Provide the [X, Y] coordinate of the cell's center where the given text is located.  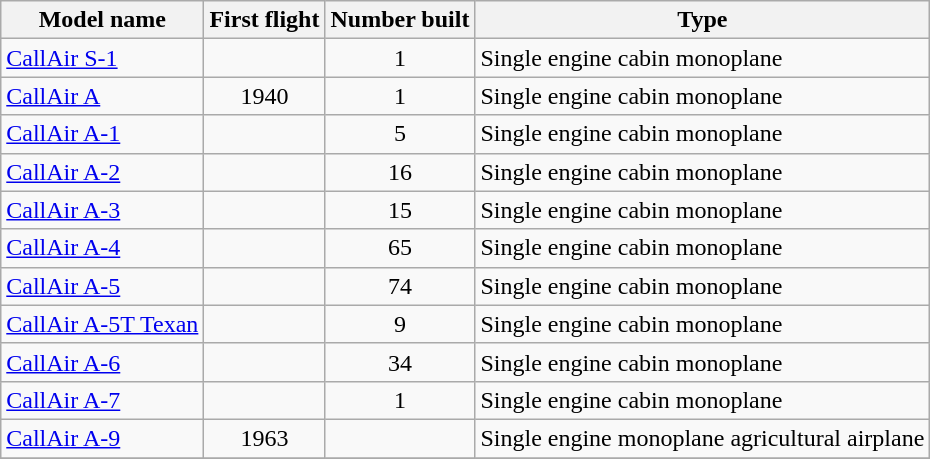
1963 [264, 438]
74 [400, 286]
CallAir S-1 [102, 58]
CallAir A-5T Texan [102, 324]
1940 [264, 96]
CallAir A-3 [102, 210]
CallAir A-7 [102, 400]
First flight [264, 20]
65 [400, 248]
Single engine monoplane agricultural airplane [702, 438]
9 [400, 324]
CallAir A-6 [102, 362]
5 [400, 134]
CallAir A-5 [102, 286]
16 [400, 172]
15 [400, 210]
CallAir A-4 [102, 248]
CallAir A-1 [102, 134]
34 [400, 362]
Type [702, 20]
CallAir A-9 [102, 438]
CallAir A-2 [102, 172]
Model name [102, 20]
Number built [400, 20]
CallAir A [102, 96]
